Find where the given text appears and provide that cell's center as [X, Y] coordinate. 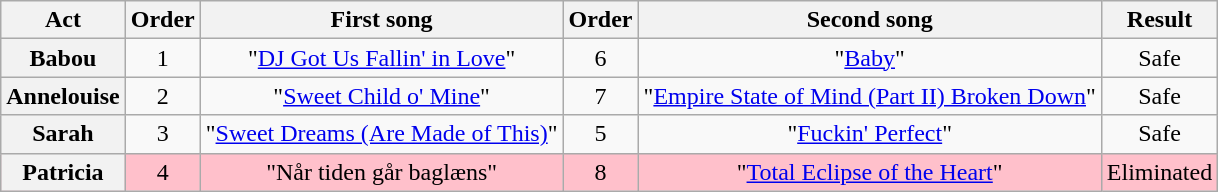
Second song [870, 20]
"Sweet Child o' Mine" [382, 96]
Act [63, 20]
4 [162, 172]
Eliminated [1159, 172]
8 [600, 172]
Babou [63, 58]
"DJ Got Us Fallin' in Love" [382, 58]
2 [162, 96]
"Empire State of Mind (Part II) Broken Down" [870, 96]
"Total Eclipse of the Heart" [870, 172]
"Når tiden går baglæns" [382, 172]
6 [600, 58]
Result [1159, 20]
First song [382, 20]
Annelouise [63, 96]
"Fuckin' Perfect" [870, 134]
"Baby" [870, 58]
Sarah [63, 134]
"Sweet Dreams (Are Made of This)" [382, 134]
1 [162, 58]
5 [600, 134]
Patricia [63, 172]
7 [600, 96]
3 [162, 134]
